Scan for the cell matching the given text and deliver its (X, Y) coordinate at center. 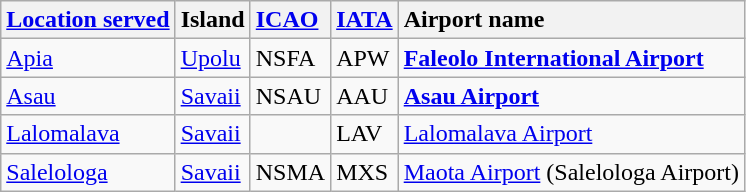
Upolu (212, 58)
Salelologa (88, 172)
Lalomalava Airport (571, 134)
MXS (365, 172)
Apia (88, 58)
LAV (365, 134)
ICAO (290, 20)
APW (365, 58)
AAU (365, 96)
NSFA (290, 58)
Lalomalava (88, 134)
Asau Airport (571, 96)
Island (212, 20)
NSMA (290, 172)
Maota Airport (Salelologa Airport) (571, 172)
Airport name (571, 20)
IATA (365, 20)
NSAU (290, 96)
Asau (88, 96)
Location served (88, 20)
Faleolo International Airport (571, 58)
